Search for the cell housing the specified text and yield its [x, y] center coordinate. 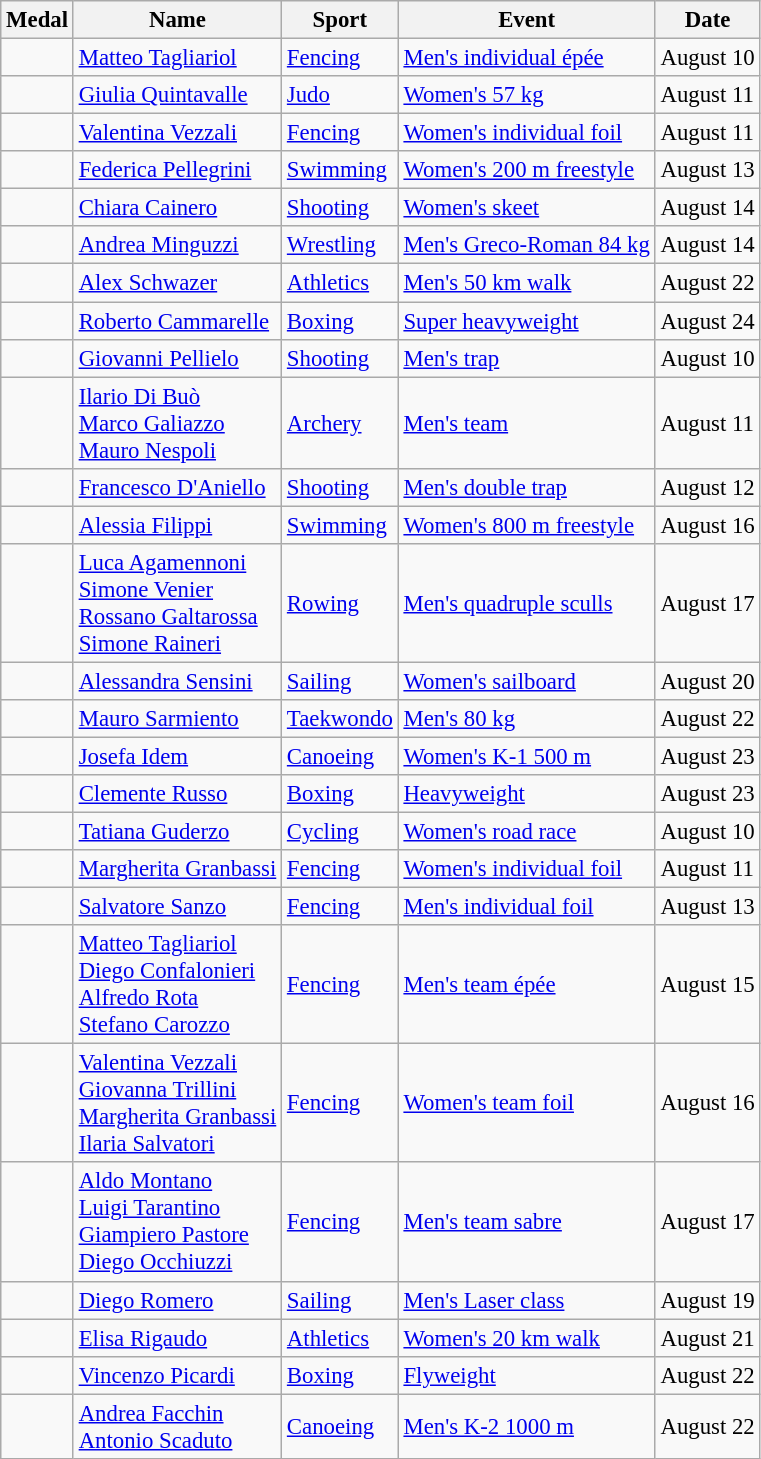
Roberto Cammarelle [177, 321]
Women's road race [526, 832]
Alessia Filippi [177, 525]
Alex Schwazer [177, 283]
Men's double trap [526, 487]
Matteo TagliariolDiego ConfalonieriAlfredo RotaStefano Carozzo [177, 984]
Wrestling [340, 245]
Women's skeet [526, 208]
Taekwondo [340, 719]
August 21 [708, 1338]
August 24 [708, 321]
Giovanni Pellielo [177, 358]
Women's 200 m freestyle [526, 170]
Tatiana Guderzo [177, 832]
Aldo MontanoLuigi TarantinoGiampiero PastoreDiego Occhiuzzi [177, 1222]
Clemente Russo [177, 794]
Men's 50 km walk [526, 283]
Men's individual foil [526, 907]
Sport [340, 20]
Andrea FacchinAntonio Scaduto [177, 1426]
Chiara Cainero [177, 208]
Diego Romero [177, 1300]
Mauro Sarmiento [177, 719]
Men's team épée [526, 984]
Men's quadruple sculls [526, 604]
Margherita Granbassi [177, 869]
Women's sailboard [526, 681]
Cycling [340, 832]
Rowing [340, 604]
Women's 20 km walk [526, 1338]
Women's 57 kg [526, 95]
Men's team sabre [526, 1222]
Giulia Quintavalle [177, 95]
August 20 [708, 681]
Andrea Minguzzi [177, 245]
Name [177, 20]
Matteo Tagliariol [177, 58]
August 12 [708, 487]
Flyweight [526, 1375]
Medal [38, 20]
Valentina Vezzali [177, 133]
Elisa Rigaudo [177, 1338]
Federica Pellegrini [177, 170]
Vincenzo Picardi [177, 1375]
Josefa Idem [177, 756]
Archery [340, 423]
Salvatore Sanzo [177, 907]
Ilario Di BuòMarco GaliazzoMauro Nespoli [177, 423]
Heavyweight [526, 794]
Date [708, 20]
Luca AgamennoniSimone VenierRossano GaltarossaSimone Raineri [177, 604]
Alessandra Sensini [177, 681]
Men's individual épée [526, 58]
Men's team [526, 423]
Francesco D'Aniello [177, 487]
Men's 80 kg [526, 719]
Women's 800 m freestyle [526, 525]
August 19 [708, 1300]
Men's Greco-Roman 84 kg [526, 245]
August 15 [708, 984]
Valentina VezzaliGiovanna TrilliniMargherita GranbassiIlaria Salvatori [177, 1104]
Women's K-1 500 m [526, 756]
Women's team foil [526, 1104]
Men's trap [526, 358]
Event [526, 20]
Men's K-2 1000 m [526, 1426]
Judo [340, 95]
Men's Laser class [526, 1300]
Super heavyweight [526, 321]
